Detect which cell encompasses the target text, then output its [X, Y] center coordinate. 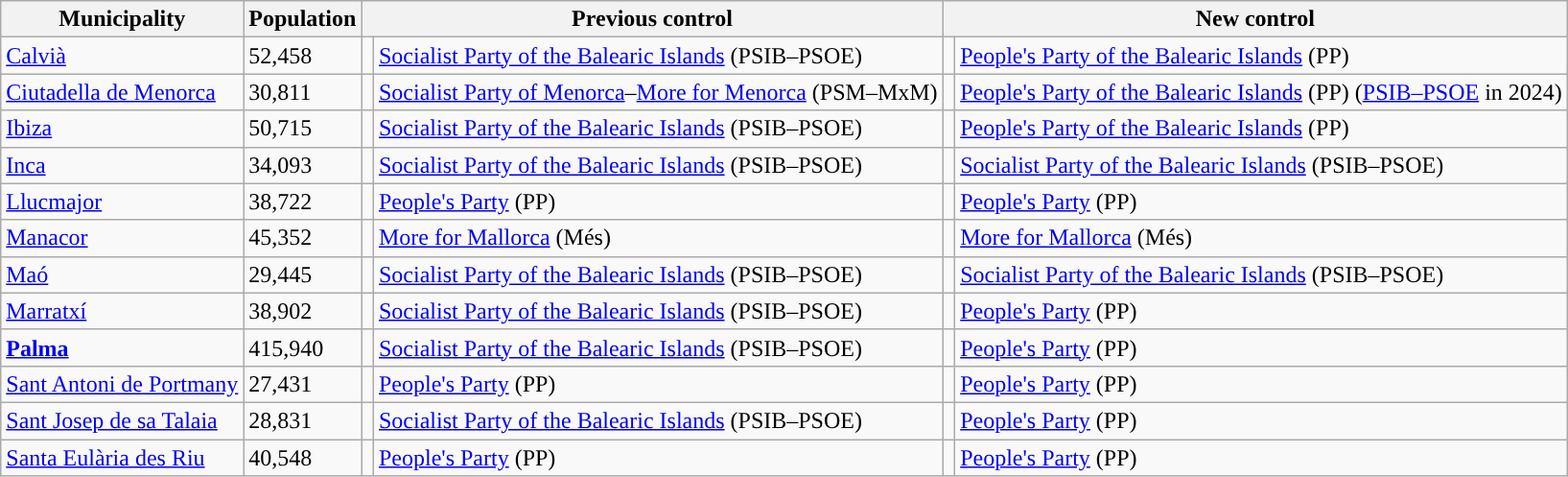
Ibiza [123, 129]
27,431 [303, 384]
40,548 [303, 458]
29,445 [303, 274]
Marratxí [123, 311]
45,352 [303, 238]
Palma [123, 347]
People's Party of the Balearic Islands (PP) (PSIB–PSOE in 2024) [1262, 92]
Maó [123, 274]
50,715 [303, 129]
Inca [123, 165]
Llucmajor [123, 202]
Sant Antoni de Portmany [123, 384]
Population [303, 19]
38,722 [303, 202]
Ciutadella de Menorca [123, 92]
Previous control [652, 19]
Socialist Party of Menorca–More for Menorca (PSM–MxM) [658, 92]
Sant Josep de sa Talaia [123, 420]
28,831 [303, 420]
Manacor [123, 238]
38,902 [303, 311]
Calvià [123, 56]
30,811 [303, 92]
Santa Eulària des Riu [123, 458]
Municipality [123, 19]
52,458 [303, 56]
New control [1254, 19]
34,093 [303, 165]
415,940 [303, 347]
